Provide the (X, Y) coordinate of the cell's center where the given text is located.  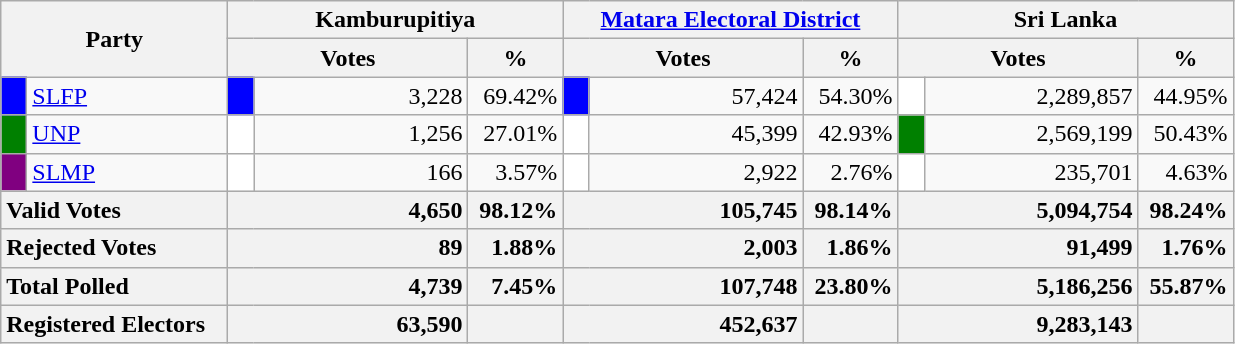
45,399 (696, 134)
166 (361, 172)
1.88% (516, 248)
42.93% (850, 134)
235,701 (1031, 172)
50.43% (1186, 134)
44.95% (1186, 96)
105,745 (683, 210)
91,499 (1018, 248)
1,256 (361, 134)
Valid Votes (114, 210)
3.57% (516, 172)
2,922 (696, 172)
9,283,143 (1018, 324)
54.30% (850, 96)
1.86% (850, 248)
SLFP (128, 96)
Party (114, 39)
Rejected Votes (114, 248)
7.45% (516, 286)
98.24% (1186, 210)
27.01% (516, 134)
Registered Electors (114, 324)
Kamburupitiya (396, 20)
2.76% (850, 172)
Matara Electoral District (730, 20)
SLMP (128, 172)
89 (348, 248)
UNP (128, 134)
98.14% (850, 210)
4.63% (1186, 172)
2,289,857 (1031, 96)
5,094,754 (1018, 210)
1.76% (1186, 248)
4,739 (348, 286)
3,228 (361, 96)
107,748 (683, 286)
23.80% (850, 286)
4,650 (348, 210)
69.42% (516, 96)
Sri Lanka (1066, 20)
2,003 (683, 248)
57,424 (696, 96)
55.87% (1186, 286)
98.12% (516, 210)
Total Polled (114, 286)
452,637 (683, 324)
2,569,199 (1031, 134)
63,590 (348, 324)
5,186,256 (1018, 286)
